Identify which cell holds the provided text, then report its (X, Y) central coordinate. 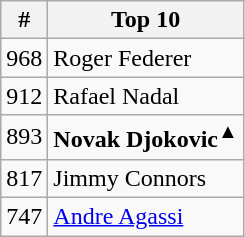
817 (24, 178)
968 (24, 58)
912 (24, 96)
747 (24, 217)
Rafael Nadal (146, 96)
Top 10 (146, 20)
893 (24, 138)
Jimmy Connors (146, 178)
Novak Djokovic▲ (146, 138)
Roger Federer (146, 58)
Andre Agassi (146, 217)
# (24, 20)
